Capture the cell that displays the provided text and extract its (X, Y) central coordinate. 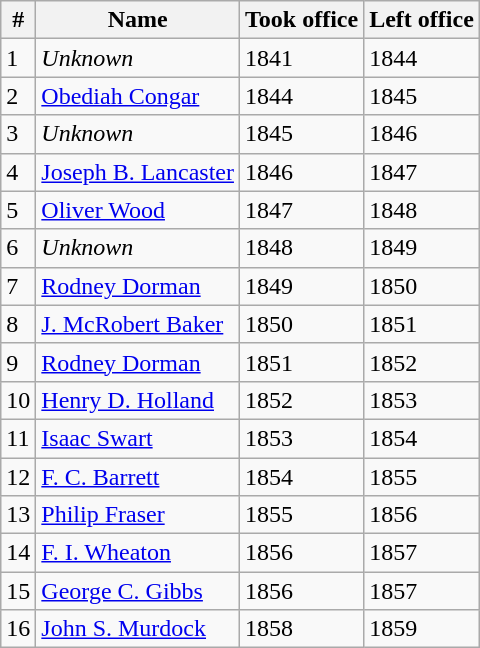
Left office (422, 20)
Oliver Wood (138, 210)
14 (18, 553)
F. I. Wheaton (138, 553)
Name (138, 20)
16 (18, 629)
3 (18, 134)
# (18, 20)
7 (18, 286)
15 (18, 591)
F. C. Barrett (138, 477)
12 (18, 477)
Henry D. Holland (138, 400)
4 (18, 172)
Joseph B. Lancaster (138, 172)
John S. Murdock (138, 629)
11 (18, 438)
J. McRobert Baker (138, 324)
George C. Gibbs (138, 591)
Philip Fraser (138, 515)
1841 (301, 58)
Took office (301, 20)
Isaac Swart (138, 438)
1858 (301, 629)
6 (18, 248)
Obediah Congar (138, 96)
10 (18, 400)
1 (18, 58)
13 (18, 515)
9 (18, 362)
2 (18, 96)
5 (18, 210)
8 (18, 324)
1859 (422, 629)
